Locate the cell with the specified text and output its (x, y) center coordinate. 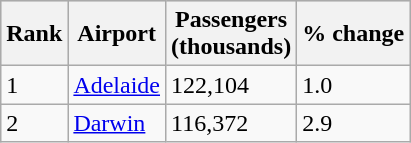
1 (34, 85)
Airport (117, 34)
2 (34, 123)
1.0 (354, 85)
Rank (34, 34)
Darwin (117, 123)
122,104 (232, 85)
2.9 (354, 123)
116,372 (232, 123)
Passengers(thousands) (232, 34)
Adelaide (117, 85)
% change (354, 34)
